From the cell containing the given text, extract its center point as [X, Y] coordinate. 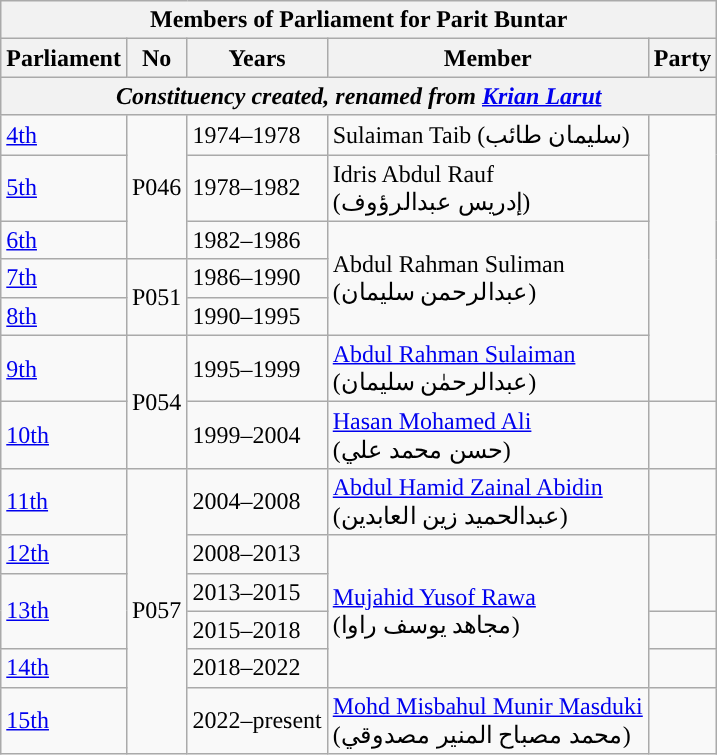
10th [64, 436]
1995–1999 [257, 368]
2008–2013 [257, 554]
2004–2008 [257, 502]
Idris Abdul Rauf (إدريس عبدالرؤوف) [488, 188]
Members of Parliament for Parit Buntar [359, 20]
11th [64, 502]
8th [64, 316]
2022–present [257, 720]
1999–2004 [257, 436]
14th [64, 668]
Mohd Misbahul Munir Masduki (محمد مصباح المنير مصدوقي) [488, 720]
1990–1995 [257, 316]
4th [64, 135]
Mujahid Yusof Rawa (مجاهد يوسف راوا) [488, 611]
Party [682, 58]
1982–1986 [257, 240]
1986–1990 [257, 278]
7th [64, 278]
2015–2018 [257, 630]
Abdul Rahman Suliman (عبدالرحمن سليمان) [488, 278]
Member [488, 58]
Constituency created, renamed from Krian Larut [359, 96]
15th [64, 720]
2018–2022 [257, 668]
P046 [156, 187]
P054 [156, 402]
13th [64, 611]
Sulaiman Taib (سليمان طائب) [488, 135]
12th [64, 554]
9th [64, 368]
Abdul Rahman Sulaiman (عبدالرحمٰن سليمان) [488, 368]
1978–1982 [257, 188]
Hasan Mohamed Ali (حسن محمد علي) [488, 436]
2013–2015 [257, 592]
5th [64, 188]
1974–1978 [257, 135]
Years [257, 58]
No [156, 58]
P057 [156, 610]
Parliament [64, 58]
Abdul Hamid Zainal Abidin (عبدالحميد زين العابدين) [488, 502]
6th [64, 240]
P051 [156, 297]
